For the text-containing cell, return its midpoint in [x, y] coordinate format. 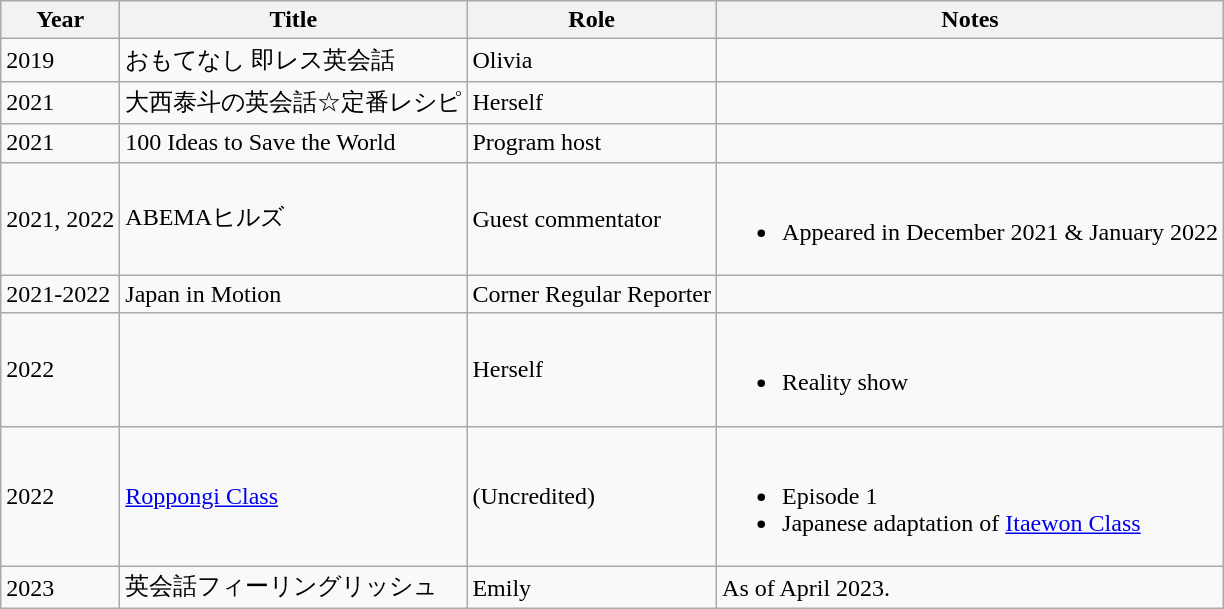
おもてなし 即レス英会話 [294, 60]
Program host [592, 143]
Episode 1Japanese adaptation of Itaewon Class [970, 496]
2021-2022 [60, 294]
Reality show [970, 370]
2019 [60, 60]
2023 [60, 588]
ABEMAヒルズ [294, 218]
Olivia [592, 60]
100 Ideas to Save the World [294, 143]
Roppongi Class [294, 496]
Guest commentator [592, 218]
2021, 2022 [60, 218]
Appeared in December 2021 & January 2022 [970, 218]
Role [592, 20]
Corner Regular Reporter [592, 294]
Emily [592, 588]
Japan in Motion [294, 294]
Title [294, 20]
Year [60, 20]
大西泰斗の英会話☆定番レシピ [294, 102]
Notes [970, 20]
(Uncredited) [592, 496]
英会話フィーリングリッシュ [294, 588]
As of April 2023. [970, 588]
